Return the (X, Y) coordinate for the center point of the cell that contains the specified text.  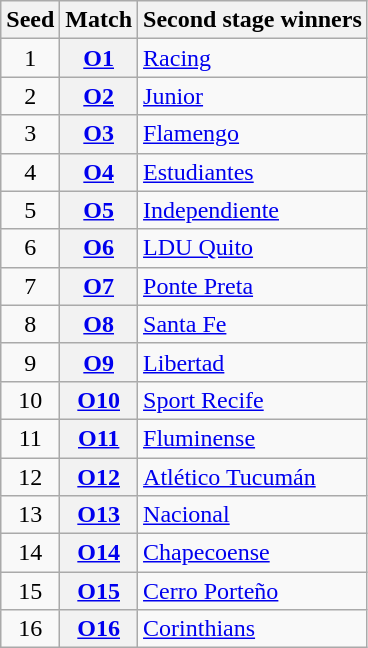
O11 (99, 438)
Independiente (253, 210)
Fluminense (253, 438)
O5 (99, 210)
O2 (99, 96)
10 (30, 400)
1 (30, 58)
15 (30, 591)
Chapecoense (253, 553)
Atlético Tucumán (253, 477)
Estudiantes (253, 172)
Santa Fe (253, 324)
2 (30, 96)
6 (30, 248)
O4 (99, 172)
O9 (99, 362)
7 (30, 286)
O14 (99, 553)
9 (30, 362)
4 (30, 172)
O3 (99, 134)
Nacional (253, 515)
LDU Quito (253, 248)
14 (30, 553)
Second stage winners (253, 20)
Match (99, 20)
3 (30, 134)
Seed (30, 20)
Junior (253, 96)
12 (30, 477)
Racing (253, 58)
O10 (99, 400)
O6 (99, 248)
O7 (99, 286)
Ponte Preta (253, 286)
O15 (99, 591)
Cerro Porteño (253, 591)
O16 (99, 629)
11 (30, 438)
O1 (99, 58)
16 (30, 629)
Sport Recife (253, 400)
O8 (99, 324)
O12 (99, 477)
O13 (99, 515)
Corinthians (253, 629)
8 (30, 324)
Flamengo (253, 134)
5 (30, 210)
Libertad (253, 362)
13 (30, 515)
